Return the (x, y) coordinate for the center point of the cell that contains the specified text.  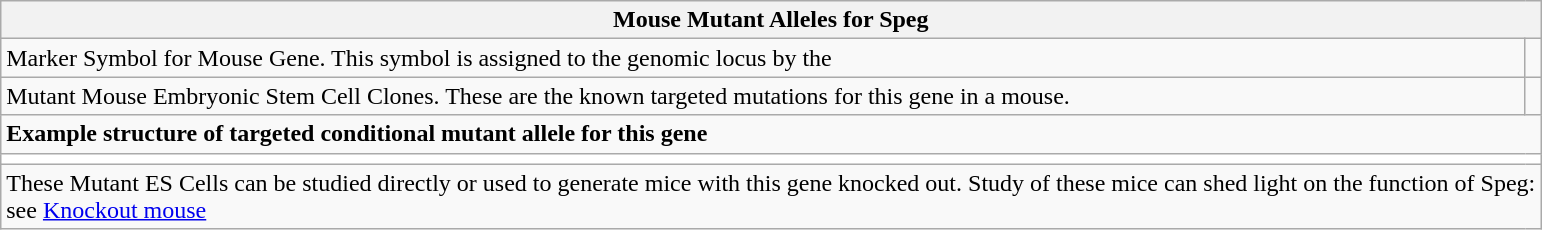
Example structure of targeted conditional mutant allele for this gene (771, 134)
Mutant Mouse Embryonic Stem Cell Clones. These are the known targeted mutations for this gene in a mouse. (763, 96)
Marker Symbol for Mouse Gene. This symbol is assigned to the genomic locus by the (763, 58)
Mouse Mutant Alleles for Speg (771, 20)
